Identify which cell holds the provided text, then report its (x, y) central coordinate. 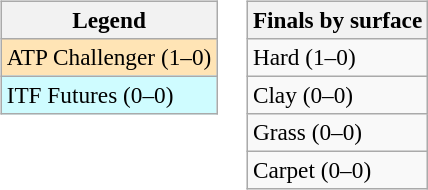
Grass (0–0) (337, 133)
Hard (1–0) (337, 57)
Clay (0–0) (337, 95)
Carpet (0–0) (337, 171)
Legend (108, 20)
Finals by surface (337, 20)
ATP Challenger (1–0) (108, 57)
ITF Futures (0–0) (108, 95)
